Extract the (X, Y) coordinate from the center of the cell holding the provided text.  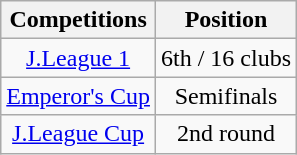
Position (226, 20)
6th / 16 clubs (226, 58)
Emperor's Cup (78, 96)
J.League Cup (78, 134)
Competitions (78, 20)
2nd round (226, 134)
J.League 1 (78, 58)
Semifinals (226, 96)
